For the text-containing cell, return its midpoint in (x, y) coordinate format. 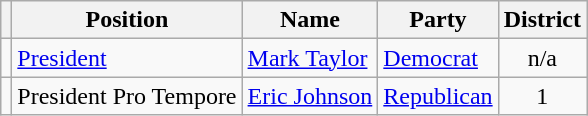
Republican (438, 96)
Position (127, 20)
n/a (542, 58)
Name (310, 20)
1 (542, 96)
District (542, 20)
Mark Taylor (310, 58)
President Pro Tempore (127, 96)
Party (438, 20)
Democrat (438, 58)
Eric Johnson (310, 96)
President (127, 58)
